Pinpoint the cell where the given text exists, returning its [X, Y] midpoint coordinate. 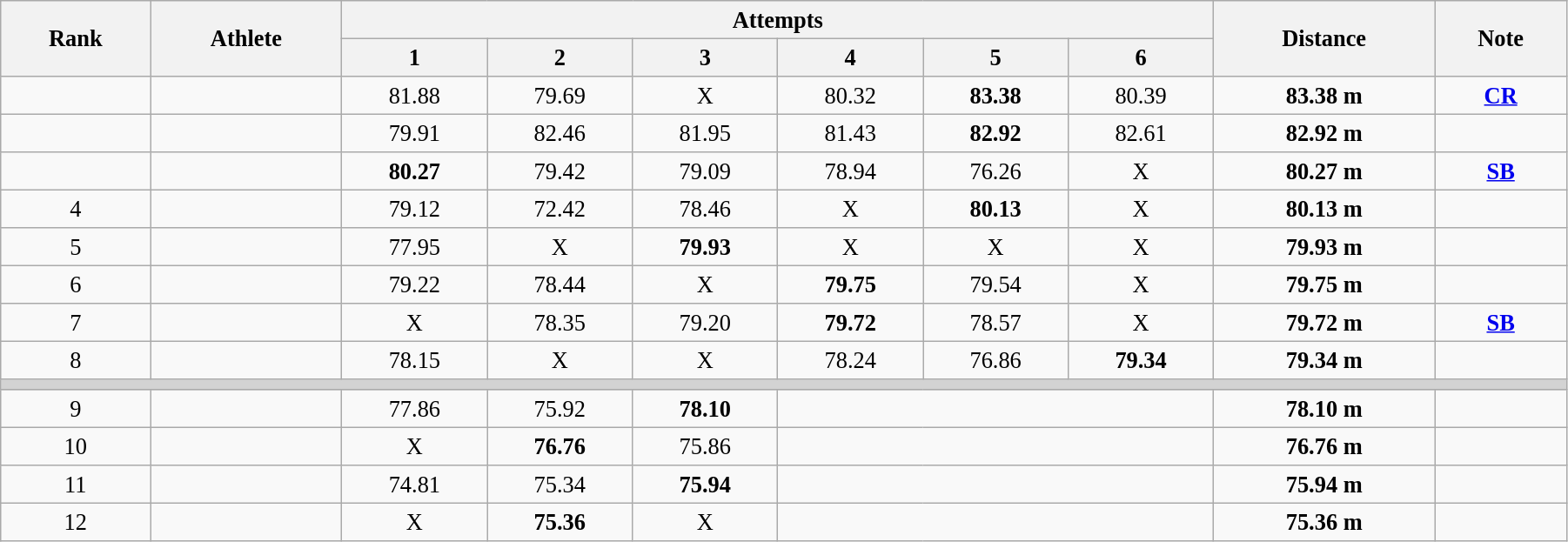
78.10 m [1324, 409]
79.72 m [1324, 323]
75.34 [560, 485]
83.38 m [1324, 95]
74.81 [414, 485]
75.36 m [1324, 522]
72.42 [560, 209]
3 [705, 57]
Rank [76, 38]
2 [560, 57]
11 [76, 485]
79.09 [705, 171]
82.92 m [1324, 133]
75.36 [560, 522]
Note [1501, 38]
CR [1501, 95]
78.44 [560, 284]
81.43 [851, 133]
75.94 m [1324, 485]
79.72 [851, 323]
80.27 [414, 171]
81.95 [705, 133]
78.57 [995, 323]
76.76 m [1324, 446]
83.38 [995, 95]
78.15 [414, 360]
76.26 [995, 171]
76.76 [560, 446]
80.13 m [1324, 209]
79.69 [560, 95]
80.13 [995, 209]
75.94 [705, 485]
Athlete [246, 38]
80.39 [1142, 95]
7 [76, 323]
79.12 [414, 209]
8 [76, 360]
75.92 [560, 409]
Attempts [778, 19]
79.22 [414, 284]
79.93 [705, 247]
80.27 m [1324, 171]
1 [414, 57]
79.93 m [1324, 247]
Distance [1324, 38]
78.94 [851, 171]
10 [76, 446]
77.86 [414, 409]
75.86 [705, 446]
78.35 [560, 323]
78.24 [851, 360]
12 [76, 522]
79.34 m [1324, 360]
79.42 [560, 171]
82.61 [1142, 133]
79.54 [995, 284]
79.20 [705, 323]
80.32 [851, 95]
79.75 m [1324, 284]
79.34 [1142, 360]
82.46 [560, 133]
81.88 [414, 95]
77.95 [414, 247]
79.91 [414, 133]
78.46 [705, 209]
78.10 [705, 409]
9 [76, 409]
79.75 [851, 284]
76.86 [995, 360]
82.92 [995, 133]
